Find where the given text appears and provide that cell's center as (X, Y) coordinate. 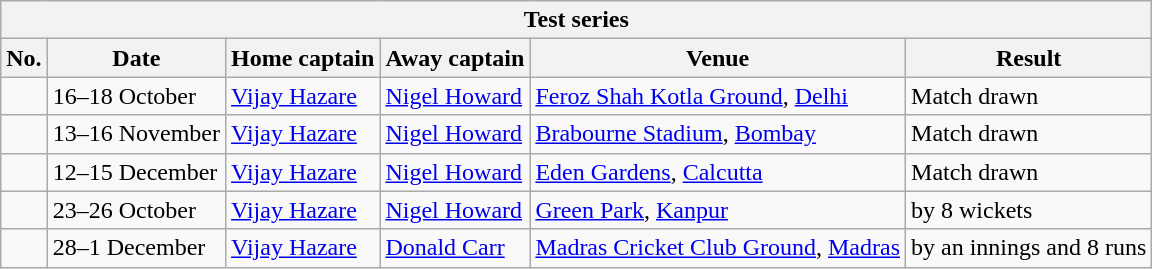
13–16 November (136, 134)
Date (136, 58)
by an innings and 8 runs (1029, 248)
Green Park, Kanpur (718, 210)
Brabourne Stadium, Bombay (718, 134)
12–15 December (136, 172)
Result (1029, 58)
Donald Carr (455, 248)
28–1 December (136, 248)
23–26 October (136, 210)
No. (24, 58)
Feroz Shah Kotla Ground, Delhi (718, 96)
Madras Cricket Club Ground, Madras (718, 248)
16–18 October (136, 96)
Away captain (455, 58)
Test series (576, 20)
by 8 wickets (1029, 210)
Home captain (303, 58)
Eden Gardens, Calcutta (718, 172)
Venue (718, 58)
